For the text-containing cell, return its midpoint in (X, Y) coordinate format. 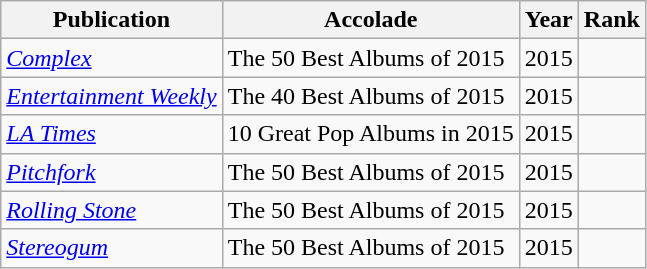
Stereogum (112, 248)
Rank (612, 20)
Publication (112, 20)
The 40 Best Albums of 2015 (370, 96)
Entertainment Weekly (112, 96)
Rolling Stone (112, 210)
10 Great Pop Albums in 2015 (370, 134)
Pitchfork (112, 172)
Accolade (370, 20)
LA Times (112, 134)
Year (548, 20)
Complex (112, 58)
